Identify which cell holds the provided text, then report its (X, Y) central coordinate. 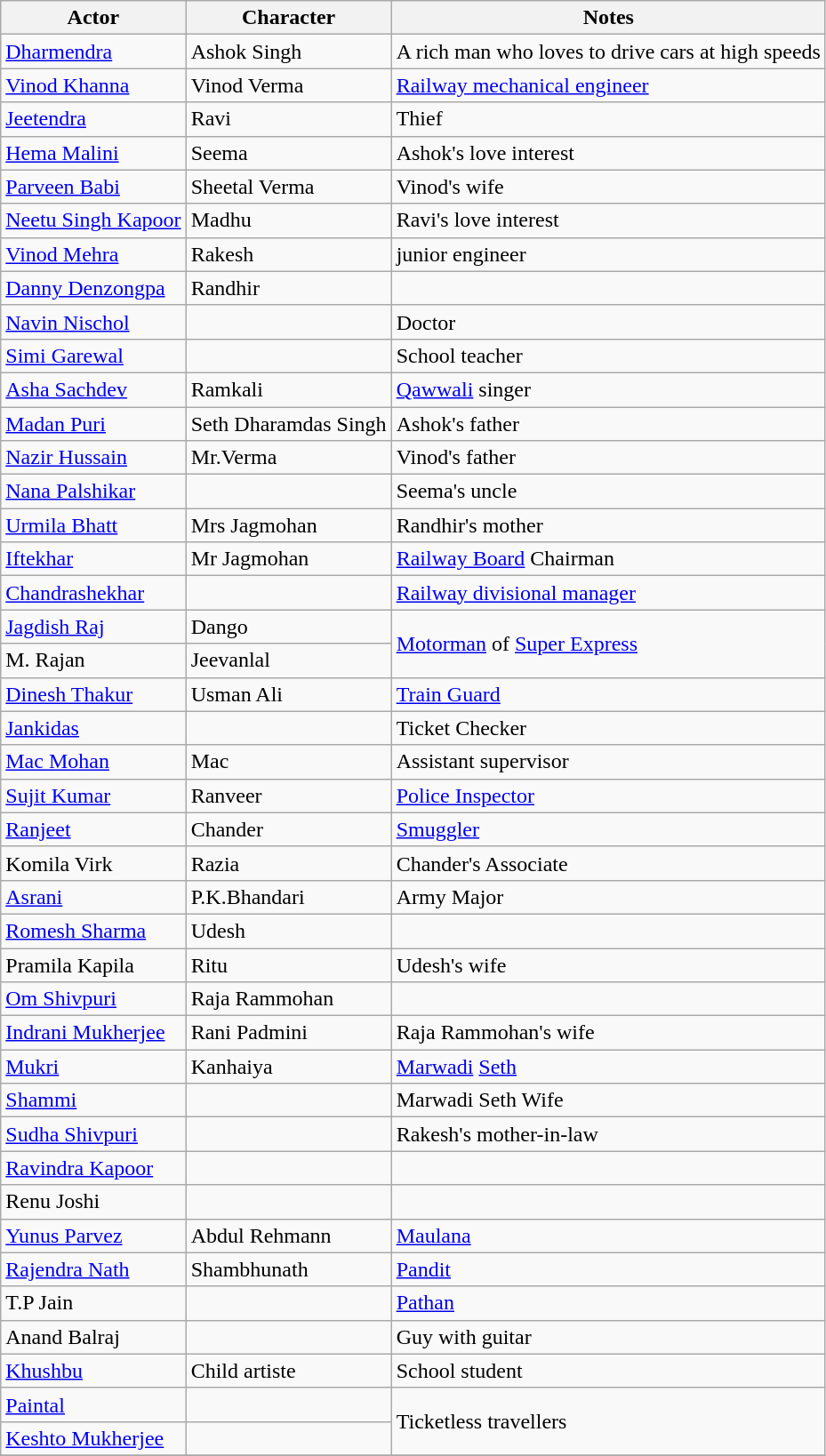
Rakesh's mother-in-law (608, 1134)
Komila Virk (93, 863)
Ashok's father (608, 424)
Character (288, 18)
Rajendra Nath (93, 1269)
Simi Garewal (93, 356)
Shambhunath (288, 1269)
Train Guard (608, 694)
Vinod's father (608, 458)
Mac (288, 762)
Razia (288, 863)
Keshto Mukherjee (93, 1438)
Jeevanlal (288, 660)
Udesh's wife (608, 964)
Udesh (288, 931)
Mukri (93, 1067)
Mr.Verma (288, 458)
Dinesh Thakur (93, 694)
Vinod Khanna (93, 85)
Ritu (288, 964)
Railway mechanical engineer (608, 85)
Paintal (93, 1404)
Vinod Mehra (93, 254)
Renu Joshi (93, 1202)
Assistant supervisor (608, 762)
Ashok Singh (288, 52)
Jeetendra (93, 119)
Maulana (608, 1236)
Ranjeet (93, 829)
Kanhaiya (288, 1067)
Smuggler (608, 829)
Pathan (608, 1303)
Abdul Rehmann (288, 1236)
Randhir (288, 288)
Vinod Verma (288, 85)
Asha Sachdev (93, 389)
Iftekhar (93, 559)
Pramila Kapila (93, 964)
School teacher (608, 356)
Mac Mohan (93, 762)
Ravi (288, 119)
Anand Balraj (93, 1337)
Sheetal Verma (288, 187)
Qawwali singer (608, 389)
Vinod's wife (608, 187)
Randhir's mother (608, 525)
Romesh Sharma (93, 931)
A rich man who loves to drive cars at high speeds (608, 52)
Sujit Kumar (93, 796)
Madhu (288, 220)
Seth Dharamdas Singh (288, 424)
Pandit (608, 1269)
Navin Nischol (93, 322)
Actor (93, 18)
Ranveer (288, 796)
Mrs Jagmohan (288, 525)
Usman Ali (288, 694)
Dharmendra (93, 52)
Notes (608, 18)
Seema's uncle (608, 492)
Indrani Mukherjee (93, 1033)
Raja Rammohan (288, 999)
Ticketless travellers (608, 1421)
Chandrashekhar (93, 593)
Motorman of Super Express (608, 644)
Dango (288, 627)
Sudha Shivpuri (93, 1134)
Thief (608, 119)
Danny Denzongpa (93, 288)
Jagdish Raj (93, 627)
Ravi's love interest (608, 220)
Nana Palshikar (93, 492)
Child artiste (288, 1371)
Nazir Hussain (93, 458)
Guy with guitar (608, 1337)
T.P Jain (93, 1303)
junior engineer (608, 254)
Chander's Associate (608, 863)
Mr Jagmohan (288, 559)
Railway divisional manager (608, 593)
Urmila Bhatt (93, 525)
Railway Board Chairman (608, 559)
Shammi (93, 1100)
Doctor (608, 322)
Police Inspector (608, 796)
Hema Malini (93, 153)
Yunus Parvez (93, 1236)
Rani Padmini (288, 1033)
Om Shivpuri (93, 999)
P.K.Bhandari (288, 897)
Asrani (93, 897)
Ramkali (288, 389)
Marwadi Seth (608, 1067)
Jankidas (93, 728)
Army Major (608, 897)
Parveen Babi (93, 187)
Neetu Singh Kapoor (93, 220)
Ticket Checker (608, 728)
School student (608, 1371)
M. Rajan (93, 660)
Marwadi Seth Wife (608, 1100)
Raja Rammohan's wife (608, 1033)
Ravindra Kapoor (93, 1168)
Rakesh (288, 254)
Ashok's love interest (608, 153)
Khushbu (93, 1371)
Chander (288, 829)
Seema (288, 153)
Madan Puri (93, 424)
